Return [x, y] of the center of cell containing provided text 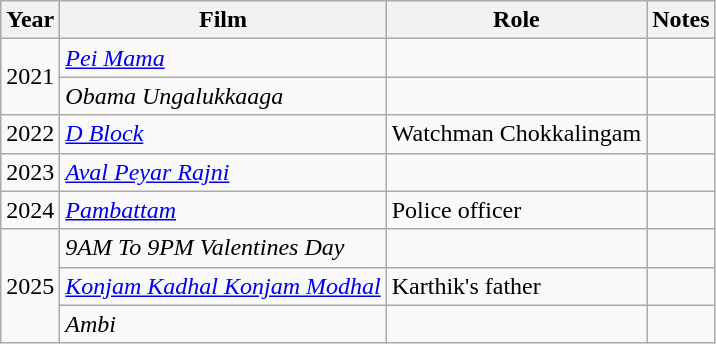
Watchman Chokkalingam [516, 134]
Obama Ungalukkaaga [223, 96]
Ambi [223, 324]
2024 [30, 210]
Pambattam [223, 210]
Aval Peyar Rajni [223, 172]
2023 [30, 172]
D Block [223, 134]
Role [516, 20]
Film [223, 20]
Police officer [516, 210]
2022 [30, 134]
9AM To 9PM Valentines Day [223, 248]
Year [30, 20]
Notes [681, 20]
Pei Mama [223, 58]
Konjam Kadhal Konjam Modhal [223, 286]
2025 [30, 286]
2021 [30, 77]
Karthik's father [516, 286]
